Scan for the cell matching the given text and deliver its (X, Y) coordinate at center. 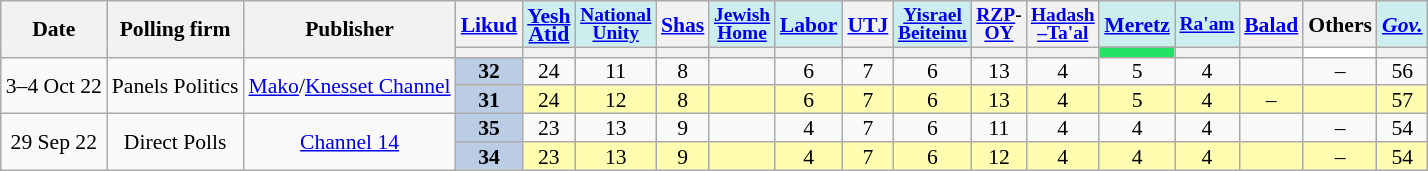
JewishHome (742, 24)
UTJ (868, 24)
Labor (809, 24)
32 (490, 71)
Direct Polls (176, 142)
RZP-OY (1000, 24)
Balad (1271, 24)
Others (1340, 24)
57 (1402, 100)
NationalUnity (616, 24)
Shas (682, 24)
Ra'am (1207, 24)
34 (490, 156)
Publisher (349, 29)
29 Sep 22 (54, 142)
Channel 14 (349, 142)
Polling firm (176, 29)
YeshAtid (548, 24)
YisraelBeiteinu (932, 24)
3–4 Oct 22 (54, 85)
Likud (490, 24)
Date (54, 29)
Meretz (1137, 24)
Gov. (1402, 24)
56 (1402, 71)
Panels Politics (176, 85)
Mako/Knesset Channel (349, 85)
35 (490, 128)
31 (490, 100)
Hadash–Ta'al (1062, 24)
